Identify which cell holds the provided text, then report its [x, y] central coordinate. 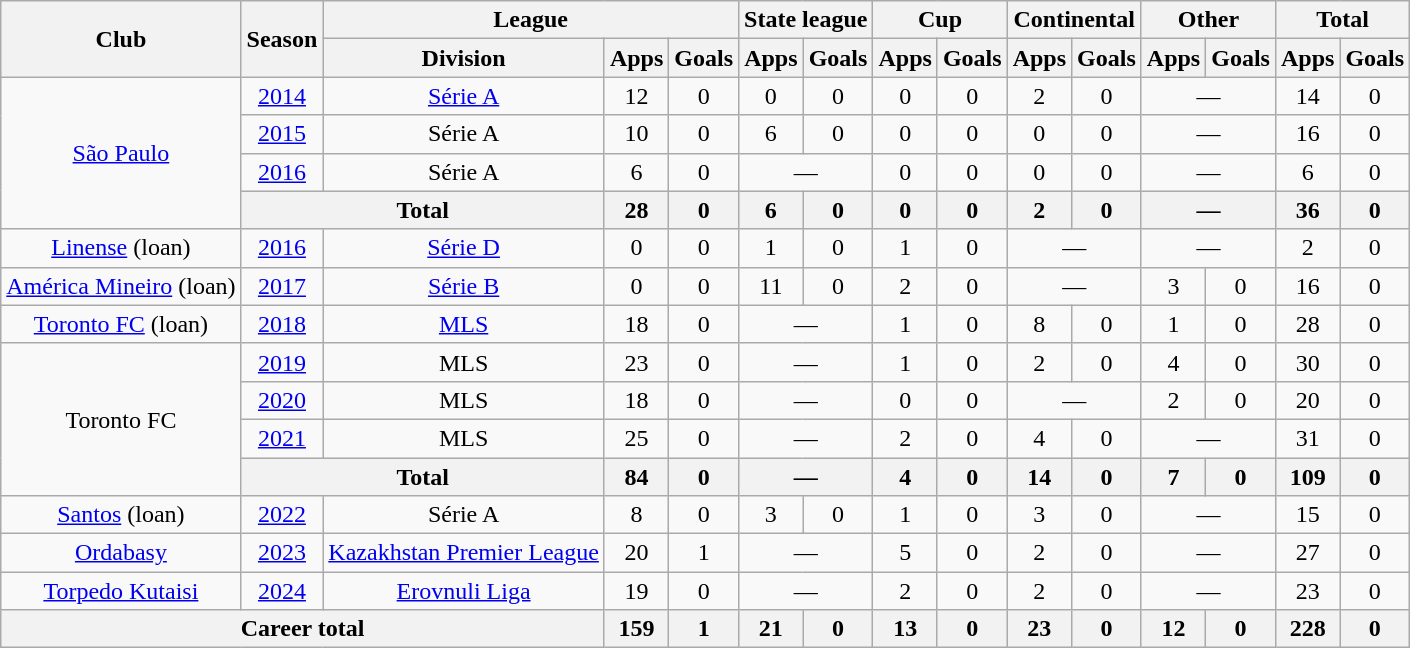
21 [771, 629]
Season [282, 39]
2017 [282, 286]
América Mineiro (loan) [121, 286]
Santos (loan) [121, 515]
Toronto FC [121, 419]
19 [636, 591]
5 [905, 553]
2022 [282, 515]
2019 [282, 362]
2023 [282, 553]
31 [1307, 438]
10 [636, 134]
State league [806, 20]
2018 [282, 324]
2024 [282, 591]
São Paulo [121, 153]
27 [1307, 553]
2021 [282, 438]
30 [1307, 362]
11 [771, 286]
Division [464, 58]
Ordabasy [121, 553]
Toronto FC (loan) [121, 324]
Kazakhstan Premier League [464, 553]
2015 [282, 134]
2020 [282, 400]
Club [121, 39]
159 [636, 629]
2014 [282, 96]
Série B [464, 286]
Série D [464, 248]
84 [636, 477]
Career total [303, 629]
36 [1307, 210]
7 [1173, 477]
Continental [1074, 20]
25 [636, 438]
Torpedo Kutaisi [121, 591]
Erovnuli Liga [464, 591]
Other [1208, 20]
228 [1307, 629]
Linense (loan) [121, 248]
15 [1307, 515]
13 [905, 629]
Cup [940, 20]
League [531, 20]
109 [1307, 477]
